Find where the given text appears and provide that cell's center as [X, Y] coordinate. 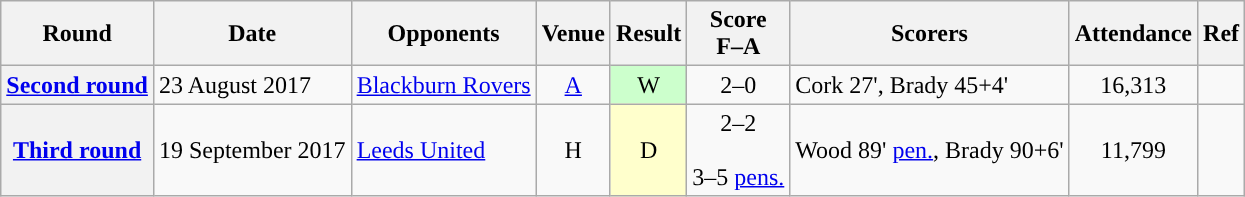
Result [648, 34]
Attendance [1133, 34]
2–2 3–5 pens. [738, 150]
Cork 27', Brady 45+4' [930, 85]
19 September 2017 [252, 150]
11,799 [1133, 150]
Leeds United [444, 150]
D [648, 150]
16,313 [1133, 85]
W [648, 85]
Ref [1222, 34]
Blackburn Rovers [444, 85]
Venue [573, 34]
H [573, 150]
Round [78, 34]
23 August 2017 [252, 85]
Second round [78, 85]
Third round [78, 150]
Scorers [930, 34]
ScoreF–A [738, 34]
Wood 89' pen., Brady 90+6' [930, 150]
Date [252, 34]
A [573, 85]
2–0 [738, 85]
Opponents [444, 34]
